Capture the cell that displays the provided text and extract its [X, Y] central coordinate. 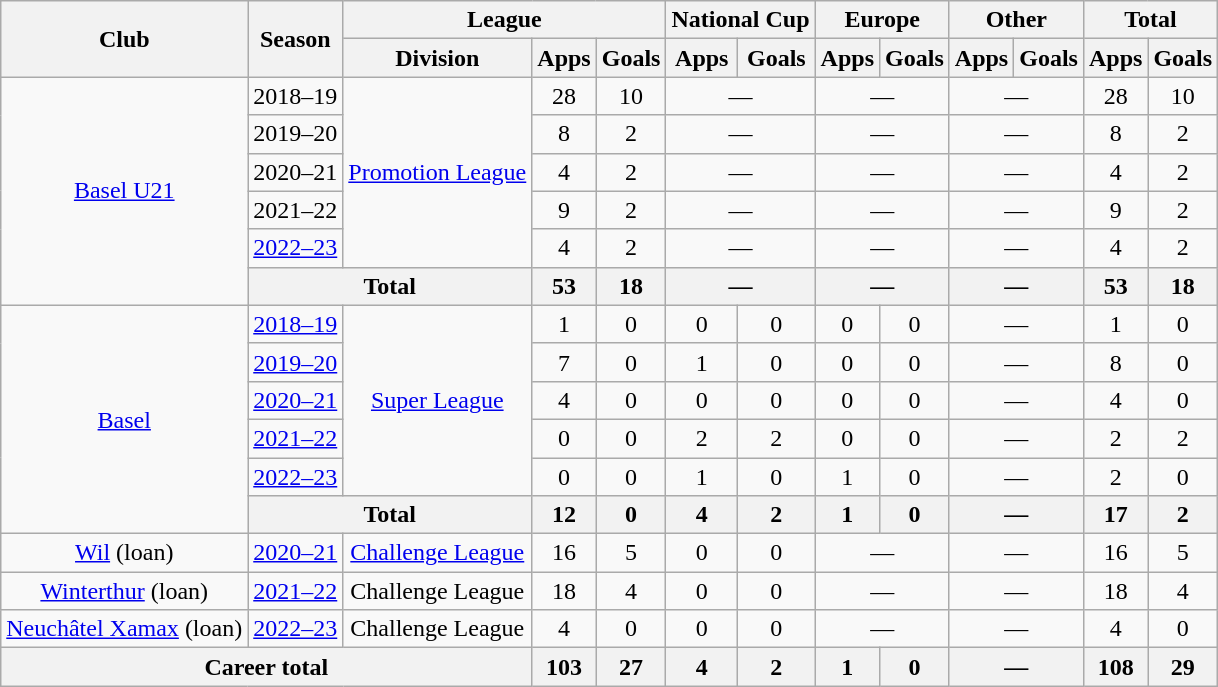
Division [438, 58]
7 [564, 362]
Career total [266, 667]
Winterthur (loan) [124, 591]
12 [564, 515]
Promotion League [438, 172]
Wil (loan) [124, 553]
29 [1183, 667]
103 [564, 667]
Season [296, 39]
Neuchâtel Xamax (loan) [124, 629]
Basel [124, 419]
Other [1016, 20]
Super League [438, 400]
108 [1115, 667]
27 [631, 667]
Europe [882, 20]
Basel U21 [124, 191]
National Cup [740, 20]
17 [1115, 515]
Club [124, 39]
League [504, 20]
